Return the (X, Y) coordinate for the center point of the cell that contains the specified text.  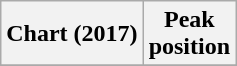
Chart (2017) (72, 34)
Peakposition (189, 34)
